Output the [X, Y] coordinate of the center of the cell containing the given text.  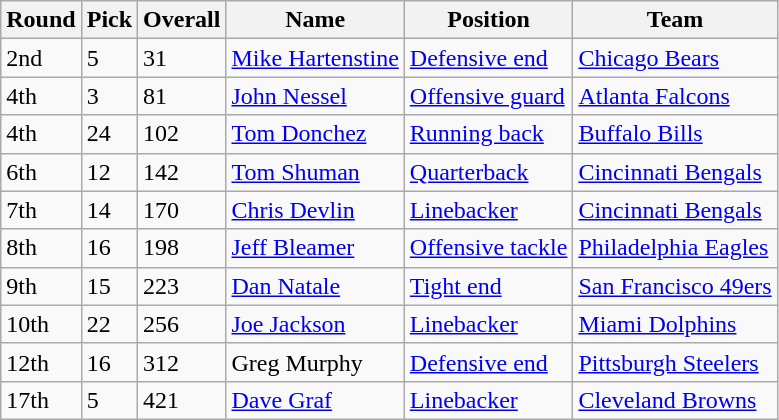
22 [109, 324]
Overall [182, 20]
Chicago Bears [675, 58]
Name [315, 20]
102 [182, 134]
198 [182, 248]
Joe Jackson [315, 324]
San Francisco 49ers [675, 286]
Buffalo Bills [675, 134]
15 [109, 286]
256 [182, 324]
Dan Natale [315, 286]
421 [182, 400]
24 [109, 134]
6th [41, 172]
12 [109, 172]
2nd [41, 58]
Cleveland Browns [675, 400]
Quarterback [488, 172]
81 [182, 96]
10th [41, 324]
12th [41, 362]
142 [182, 172]
Round [41, 20]
Greg Murphy [315, 362]
Mike Hartenstine [315, 58]
223 [182, 286]
312 [182, 362]
Philadelphia Eagles [675, 248]
Position [488, 20]
170 [182, 210]
31 [182, 58]
17th [41, 400]
Chris Devlin [315, 210]
Atlanta Falcons [675, 96]
Miami Dolphins [675, 324]
Offensive guard [488, 96]
9th [41, 286]
John Nessel [315, 96]
7th [41, 210]
Dave Graf [315, 400]
Pick [109, 20]
Tight end [488, 286]
Tom Shuman [315, 172]
Running back [488, 134]
Team [675, 20]
8th [41, 248]
3 [109, 96]
Pittsburgh Steelers [675, 362]
Offensive tackle [488, 248]
Jeff Bleamer [315, 248]
14 [109, 210]
Tom Donchez [315, 134]
